Scan for the cell matching the given text and deliver its [X, Y] coordinate at center. 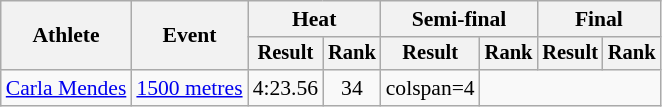
Athlete [66, 36]
1500 metres [189, 88]
Event [189, 36]
Heat [314, 19]
Semi-final [460, 19]
Final [598, 19]
34 [352, 88]
colspan=4 [430, 88]
Carla Mendes [66, 88]
4:23.56 [286, 88]
